Locate the cell with the specified text and output its [x, y] center coordinate. 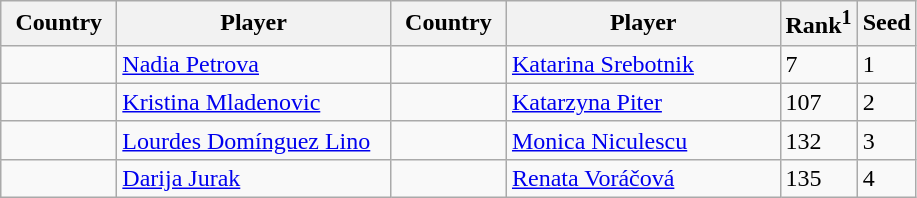
107 [818, 102]
Katarina Srebotnik [643, 64]
2 [886, 102]
Darija Jurak [254, 178]
7 [818, 64]
4 [886, 178]
Lourdes Domínguez Lino [254, 140]
1 [886, 64]
Kristina Mladenovic [254, 102]
Seed [886, 24]
Rank1 [818, 24]
Renata Voráčová [643, 178]
Nadia Petrova [254, 64]
3 [886, 140]
Monica Niculescu [643, 140]
Katarzyna Piter [643, 102]
135 [818, 178]
132 [818, 140]
